Detect which cell encompasses the target text, then output its [X, Y] center coordinate. 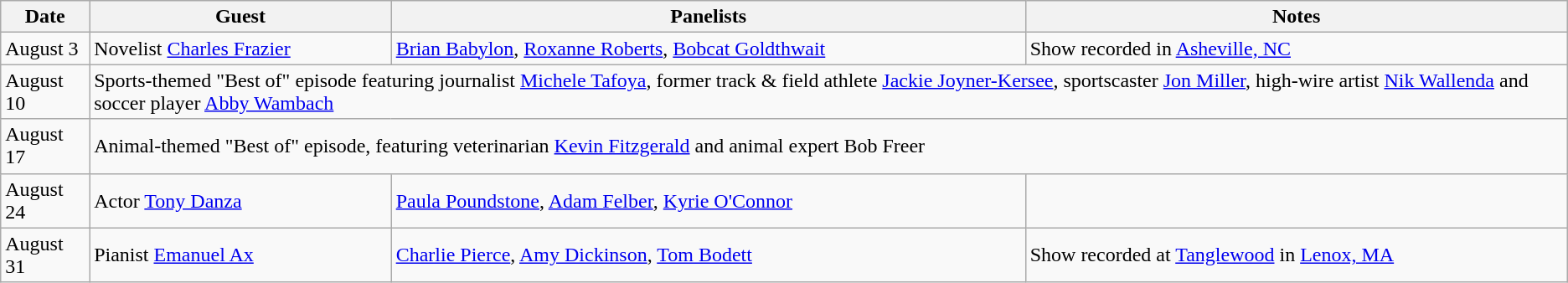
August 31 [45, 255]
August 10 [45, 92]
August 24 [45, 201]
Show recorded at Tanglewood in Lenox, MA [1297, 255]
Animal-themed "Best of" episode, featuring veterinarian Kevin Fitzgerald and animal expert Bob Freer [829, 146]
August 3 [45, 49]
Show recorded in Asheville, NC [1297, 49]
Panelists [709, 17]
August 17 [45, 146]
Notes [1297, 17]
Pianist Emanuel Ax [241, 255]
Date [45, 17]
Novelist Charles Frazier [241, 49]
Actor Tony Danza [241, 201]
Brian Babylon, Roxanne Roberts, Bobcat Goldthwait [709, 49]
Paula Poundstone, Adam Felber, Kyrie O'Connor [709, 201]
Guest [241, 17]
Charlie Pierce, Amy Dickinson, Tom Bodett [709, 255]
